Determine the (X, Y) coordinate at the center of the cell enclosing the given text.  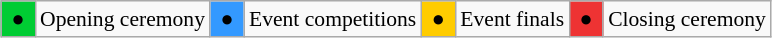
Closing ceremony (687, 19)
Opening ceremony (122, 19)
Event competitions (332, 19)
Event finals (512, 19)
